Locate the cell with the specified text and output its [X, Y] center coordinate. 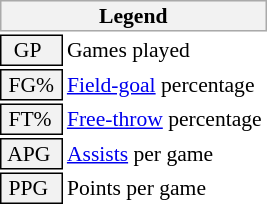
Games played [166, 50]
Points per game [166, 188]
APG [31, 154]
PPG [31, 188]
Field-goal percentage [166, 85]
Assists per game [166, 154]
FT% [31, 120]
FG% [31, 85]
Free-throw percentage [166, 120]
GP [31, 50]
Legend [134, 16]
